For the text-containing cell, return its midpoint in (X, Y) coordinate format. 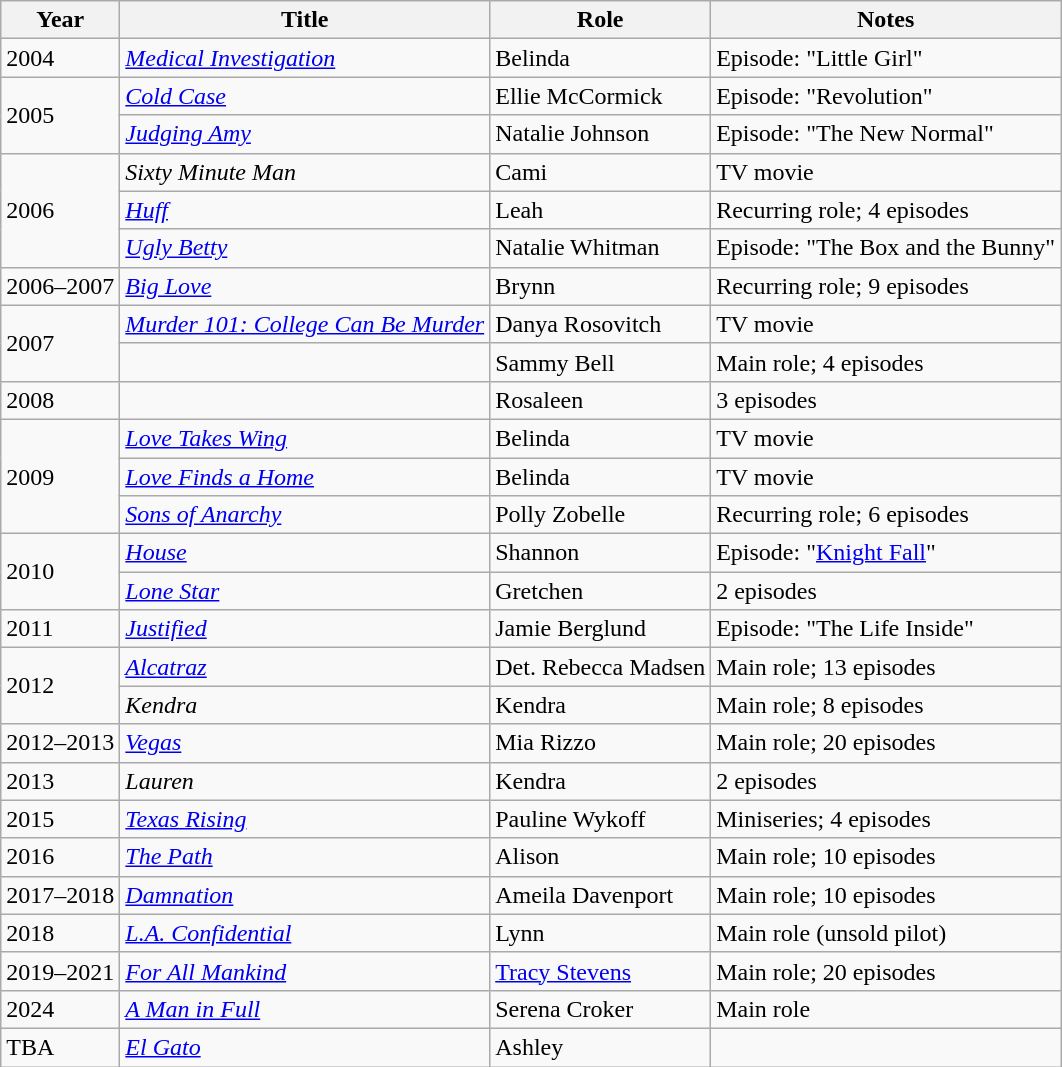
2006–2007 (60, 286)
Brynn (600, 286)
House (305, 553)
Mia Rizzo (600, 743)
Sammy Bell (600, 362)
Huff (305, 210)
Ameila Davenport (600, 895)
Cami (600, 172)
2011 (60, 629)
Alison (600, 857)
2004 (60, 58)
2009 (60, 476)
Year (60, 20)
Recurring role; 9 episodes (886, 286)
Main role (886, 1009)
Justified (305, 629)
Episode: "Revolution" (886, 96)
Big Love (305, 286)
Vegas (305, 743)
Shannon (600, 553)
3 episodes (886, 400)
2019–2021 (60, 971)
Ugly Betty (305, 248)
Episode: "The New Normal" (886, 134)
Miniseries; 4 episodes (886, 819)
Lone Star (305, 591)
2012–2013 (60, 743)
Sixty Minute Man (305, 172)
Episode: "The Life Inside" (886, 629)
Gretchen (600, 591)
Episode: "The Box and the Bunny" (886, 248)
Polly Zobelle (600, 515)
El Gato (305, 1047)
2018 (60, 933)
Texas Rising (305, 819)
2013 (60, 781)
Episode: "Little Girl" (886, 58)
Recurring role; 6 episodes (886, 515)
Tracy Stevens (600, 971)
Det. Rebecca Madsen (600, 667)
TBA (60, 1047)
Ellie McCormick (600, 96)
Natalie Whitman (600, 248)
Natalie Johnson (600, 134)
Cold Case (305, 96)
Medical Investigation (305, 58)
2024 (60, 1009)
Ashley (600, 1047)
Damnation (305, 895)
2012 (60, 686)
Love Takes Wing (305, 438)
A Man in Full (305, 1009)
Alcatraz (305, 667)
Sons of Anarchy (305, 515)
2006 (60, 210)
Rosaleen (600, 400)
2008 (60, 400)
Jamie Berglund (600, 629)
Main role; 4 episodes (886, 362)
2005 (60, 115)
2007 (60, 343)
Lauren (305, 781)
Notes (886, 20)
Recurring role; 4 episodes (886, 210)
2017–2018 (60, 895)
Main role; 8 episodes (886, 705)
For All Mankind (305, 971)
Lynn (600, 933)
Serena Croker (600, 1009)
Role (600, 20)
Episode: "Knight Fall" (886, 553)
2010 (60, 572)
Pauline Wykoff (600, 819)
Main role; 13 episodes (886, 667)
2016 (60, 857)
The Path (305, 857)
Main role (unsold pilot) (886, 933)
Judging Amy (305, 134)
Leah (600, 210)
2015 (60, 819)
Love Finds a Home (305, 477)
Danya Rosovitch (600, 324)
L.A. Confidential (305, 933)
Murder 101: College Can Be Murder (305, 324)
Title (305, 20)
